Identify which cell holds the provided text, then report its (X, Y) central coordinate. 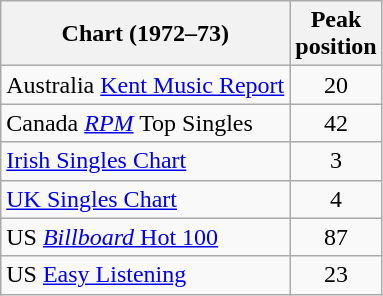
Peakposition (336, 34)
87 (336, 237)
US Billboard Hot 100 (146, 237)
42 (336, 123)
3 (336, 161)
Canada RPM Top Singles (146, 123)
US Easy Listening (146, 275)
4 (336, 199)
Australia Kent Music Report (146, 85)
Chart (1972–73) (146, 34)
Irish Singles Chart (146, 161)
UK Singles Chart (146, 199)
20 (336, 85)
23 (336, 275)
